Pinpoint the cell where the given text exists, returning its (X, Y) midpoint coordinate. 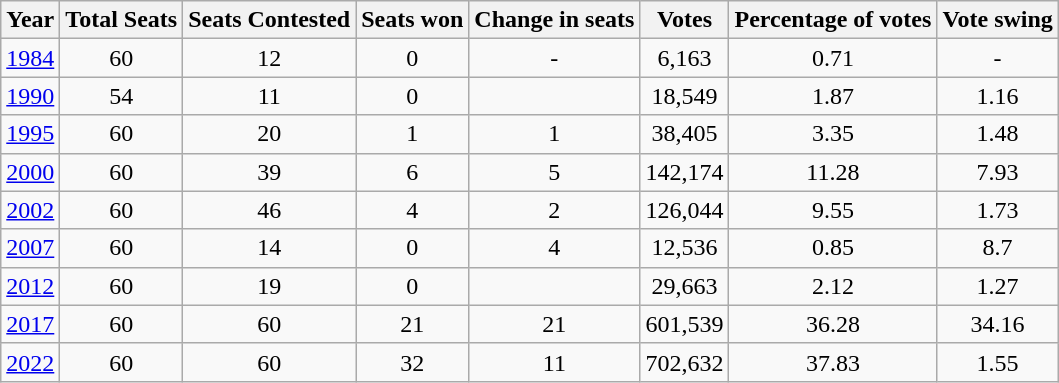
1984 (30, 58)
1.27 (998, 286)
126,044 (684, 210)
Seats Contested (270, 20)
11.28 (833, 172)
5 (554, 172)
19 (270, 286)
Total Seats (122, 20)
3.35 (833, 134)
2007 (30, 248)
2017 (30, 324)
2 (554, 210)
Percentage of votes (833, 20)
1.55 (998, 362)
2022 (30, 362)
7.93 (998, 172)
8.7 (998, 248)
Votes (684, 20)
12 (270, 58)
2002 (30, 210)
29,663 (684, 286)
142,174 (684, 172)
38,405 (684, 134)
54 (122, 96)
14 (270, 248)
37.83 (833, 362)
18,549 (684, 96)
1990 (30, 96)
12,536 (684, 248)
1.87 (833, 96)
9.55 (833, 210)
46 (270, 210)
6,163 (684, 58)
0.71 (833, 58)
1.16 (998, 96)
34.16 (998, 324)
36.28 (833, 324)
Change in seats (554, 20)
6 (412, 172)
Year (30, 20)
1.73 (998, 210)
1.48 (998, 134)
32 (412, 362)
702,632 (684, 362)
Seats won (412, 20)
2012 (30, 286)
0.85 (833, 248)
1995 (30, 134)
39 (270, 172)
20 (270, 134)
2.12 (833, 286)
Vote swing (998, 20)
2000 (30, 172)
601,539 (684, 324)
